Locate the cell with the specified text and output its (X, Y) center coordinate. 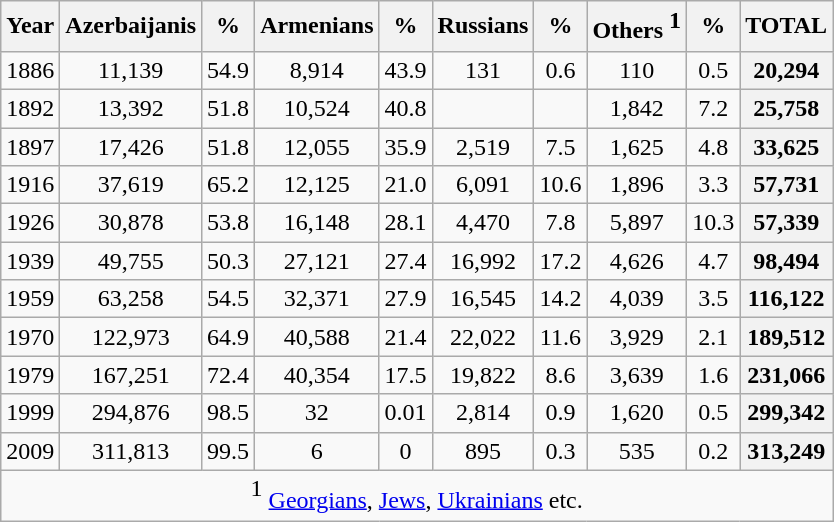
17,426 (131, 147)
57,339 (786, 223)
21.4 (406, 337)
37,619 (131, 185)
27,121 (317, 261)
11,139 (131, 70)
40.8 (406, 108)
0.6 (560, 70)
4,039 (637, 299)
4.8 (714, 147)
0.3 (560, 451)
7.2 (714, 108)
2,814 (483, 413)
Russians (483, 26)
110 (637, 70)
49,755 (131, 261)
2009 (30, 451)
99.5 (228, 451)
50.3 (228, 261)
6,091 (483, 185)
1,896 (637, 185)
10.6 (560, 185)
3,639 (637, 375)
1979 (30, 375)
895 (483, 451)
64.9 (228, 337)
32,371 (317, 299)
4.7 (714, 261)
122,973 (131, 337)
16,545 (483, 299)
1,625 (637, 147)
116,122 (786, 299)
7.8 (560, 223)
12,055 (317, 147)
3,929 (637, 337)
14.2 (560, 299)
294,876 (131, 413)
22,022 (483, 337)
1892 (30, 108)
10.3 (714, 223)
53.8 (228, 223)
1939 (30, 261)
Year (30, 26)
0.01 (406, 413)
54.9 (228, 70)
231,066 (786, 375)
7.5 (560, 147)
65.2 (228, 185)
3.5 (714, 299)
16,992 (483, 261)
27.9 (406, 299)
189,512 (786, 337)
1886 (30, 70)
0.2 (714, 451)
1897 (30, 147)
20,294 (786, 70)
57,731 (786, 185)
2.1 (714, 337)
TOTAL (786, 26)
35.9 (406, 147)
299,342 (786, 413)
1959 (30, 299)
98.5 (228, 413)
1926 (30, 223)
2,519 (483, 147)
4,626 (637, 261)
1,620 (637, 413)
Azerbaijanis (131, 26)
13,392 (131, 108)
1916 (30, 185)
5,897 (637, 223)
33,625 (786, 147)
313,249 (786, 451)
3.3 (714, 185)
131 (483, 70)
19,822 (483, 375)
12,125 (317, 185)
1.6 (714, 375)
1970 (30, 337)
0.9 (560, 413)
4,470 (483, 223)
98,494 (786, 261)
54.5 (228, 299)
30,878 (131, 223)
10,524 (317, 108)
40,588 (317, 337)
Others 1 (637, 26)
167,251 (131, 375)
311,813 (131, 451)
63,258 (131, 299)
1999 (30, 413)
32 (317, 413)
Armenians (317, 26)
11.6 (560, 337)
28.1 (406, 223)
27.4 (406, 261)
16,148 (317, 223)
17.5 (406, 375)
8.6 (560, 375)
0 (406, 451)
1 Georgians, Jews, Ukrainians etc. (417, 496)
72.4 (228, 375)
43.9 (406, 70)
40,354 (317, 375)
25,758 (786, 108)
535 (637, 451)
1,842 (637, 108)
6 (317, 451)
8,914 (317, 70)
17.2 (560, 261)
21.0 (406, 185)
